Output the [X, Y] coordinate of the center of the cell containing the given text.  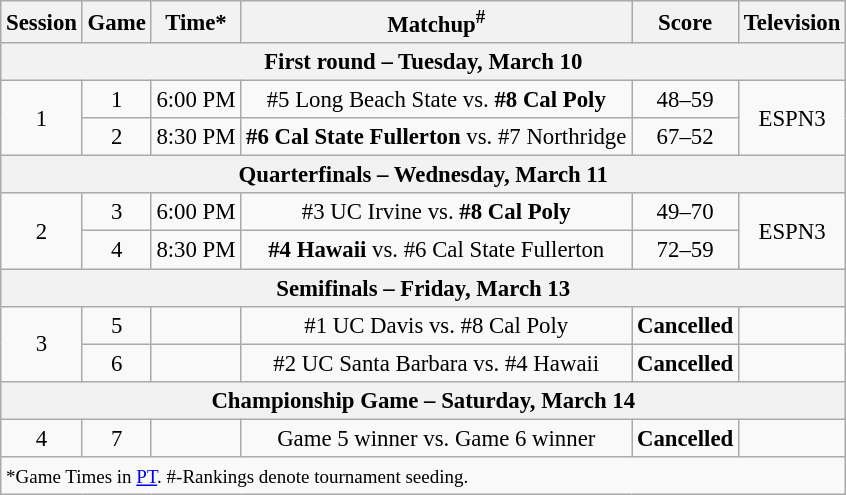
Game [116, 22]
48–59 [686, 100]
49–70 [686, 213]
#4 Hawaii vs. #6 Cal State Fullerton [436, 250]
5 [116, 325]
*Game Times in PT. #-Rankings denote tournament seeding. [424, 476]
#2 UC Santa Barbara vs. #4 Hawaii [436, 363]
Score [686, 22]
Time* [196, 22]
Game 5 winner vs. Game 6 winner [436, 438]
#6 Cal State Fullerton vs. #7 Northridge [436, 137]
Semifinals – Friday, March 13 [424, 288]
Championship Game – Saturday, March 14 [424, 400]
Session [42, 22]
#1 UC Davis vs. #8 Cal Poly [436, 325]
72–59 [686, 250]
#3 UC Irvine vs. #8 Cal Poly [436, 213]
67–52 [686, 137]
#5 Long Beach State vs. #8 Cal Poly [436, 100]
Quarterfinals – Wednesday, March 11 [424, 175]
Matchup# [436, 22]
Television [792, 22]
7 [116, 438]
6 [116, 363]
First round – Tuesday, March 10 [424, 62]
